Search for the cell housing the specified text and yield its (X, Y) center coordinate. 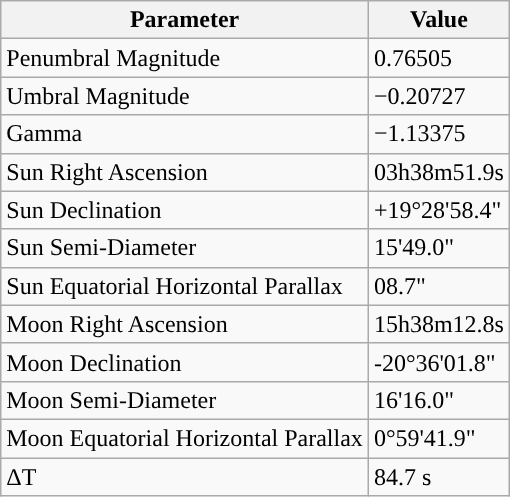
03h38m51.9s (438, 172)
Sun Equatorial Horizontal Parallax (185, 286)
84.7 s (438, 477)
Moon Right Ascension (185, 324)
0.76505 (438, 58)
Parameter (185, 20)
ΔT (185, 477)
08.7" (438, 286)
Moon Semi-Diameter (185, 400)
Gamma (185, 134)
+19°28'58.4" (438, 210)
Moon Declination (185, 362)
Moon Equatorial Horizontal Parallax (185, 438)
15'49.0" (438, 248)
0°59'41.9" (438, 438)
−0.20727 (438, 96)
Umbral Magnitude (185, 96)
16'16.0" (438, 400)
Sun Right Ascension (185, 172)
−1.13375 (438, 134)
Sun Declination (185, 210)
15h38m12.8s (438, 324)
Value (438, 20)
Sun Semi-Diameter (185, 248)
-20°36'01.8" (438, 362)
Penumbral Magnitude (185, 58)
